Identify which cell holds the provided text, then report its [X, Y] central coordinate. 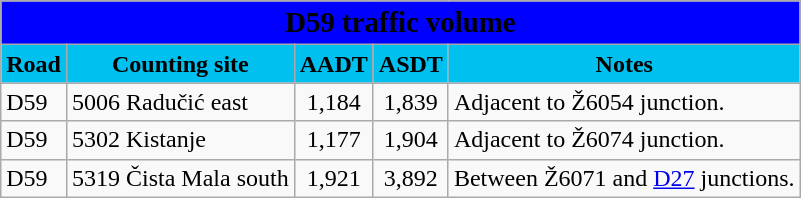
D59 traffic volume [400, 23]
5302 Kistanje [180, 140]
1,177 [334, 140]
5006 Radučić east [180, 102]
AADT [334, 64]
Adjacent to Ž6054 junction. [624, 102]
1,839 [410, 102]
Counting site [180, 64]
3,892 [410, 178]
1,921 [334, 178]
Road [34, 64]
1,184 [334, 102]
Adjacent to Ž6074 junction. [624, 140]
5319 Čista Mala south [180, 178]
1,904 [410, 140]
ASDT [410, 64]
Notes [624, 64]
Between Ž6071 and D27 junctions. [624, 178]
